Search for the cell housing the specified text and yield its [X, Y] center coordinate. 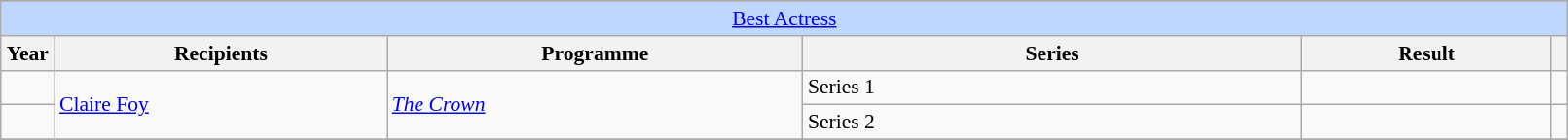
Programme [596, 53]
Series 1 [1053, 87]
The Crown [596, 105]
Series 2 [1053, 122]
Year [27, 53]
Series [1053, 53]
Recipients [221, 53]
Claire Foy [221, 105]
Best Actress [784, 18]
Result [1426, 53]
